Capture the cell that displays the provided text and extract its (x, y) central coordinate. 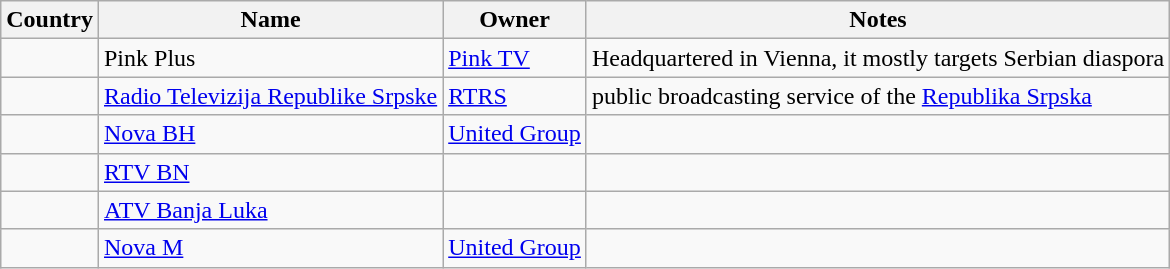
Pink Plus (270, 58)
Radio Televizija Republike Srpske (270, 96)
Owner (515, 20)
ATV Banja Luka (270, 210)
Country (50, 20)
public broadcasting service of the Republika Srpska (878, 96)
Nova M (270, 248)
Pink TV (515, 58)
Name (270, 20)
Headquartered in Vienna, it mostly targets Serbian diaspora (878, 58)
RTV BN (270, 172)
Nova BH (270, 134)
Notes (878, 20)
RTRS (515, 96)
